Locate the cell with the specified text and output its [x, y] center coordinate. 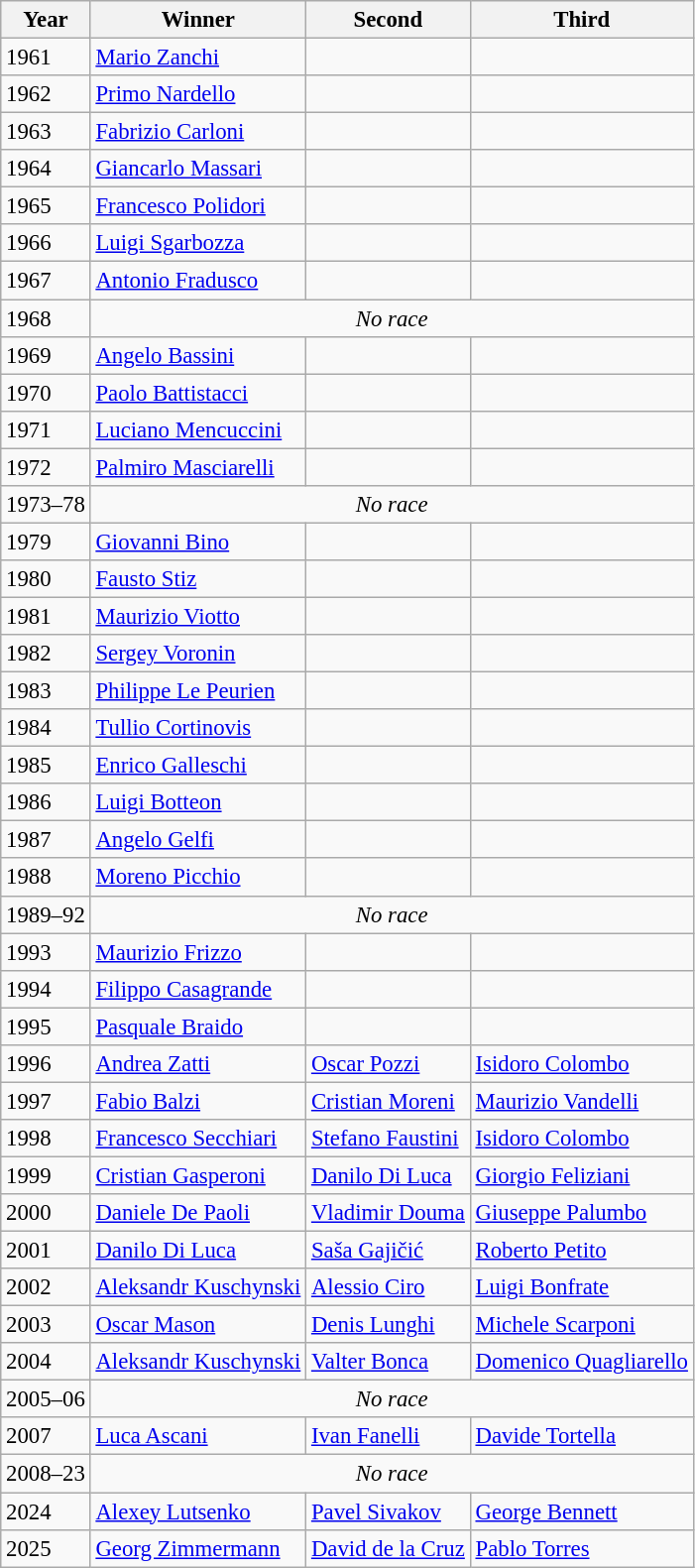
2007 [46, 1437]
1996 [46, 1064]
2005–06 [46, 1399]
1987 [46, 840]
Andrea Zatti [198, 1064]
2001 [46, 1251]
Pablo Torres [581, 1548]
2003 [46, 1325]
1961 [46, 58]
2004 [46, 1362]
Denis Lunghi [389, 1325]
1967 [46, 281]
Alessio Ciro [389, 1287]
1980 [46, 579]
Paolo Battistacci [198, 393]
Davide Tortella [581, 1437]
Filippo Casagrande [198, 989]
1997 [46, 1101]
1970 [46, 393]
Sergey Voronin [198, 654]
1983 [46, 691]
David de la Cruz [389, 1548]
Giancarlo Massari [198, 169]
1998 [46, 1139]
Michele Scarponi [581, 1325]
Enrico Galleschi [198, 766]
Pavel Sivakov [389, 1511]
1968 [46, 318]
Francesco Polidori [198, 206]
1984 [46, 728]
1999 [46, 1175]
2002 [46, 1287]
Fabrizio Carloni [198, 132]
1985 [46, 766]
Giovanni Bino [198, 542]
1971 [46, 429]
Philippe Le Peurien [198, 691]
Cristian Moreni [389, 1101]
Oscar Mason [198, 1325]
2000 [46, 1213]
Maurizio Viotto [198, 616]
Ivan Fanelli [389, 1437]
2008–23 [46, 1474]
Luciano Mencuccini [198, 429]
Giuseppe Palumbo [581, 1213]
1964 [46, 169]
1995 [46, 1026]
1989–92 [46, 914]
Domenico Quagliarello [581, 1362]
Francesco Secchiari [198, 1139]
George Bennett [581, 1511]
Palmiro Masciarelli [198, 467]
1962 [46, 94]
1965 [46, 206]
Winner [198, 20]
Luigi Sgarbozza [198, 243]
Alexey Lutsenko [198, 1511]
Saša Gajičić [389, 1251]
2025 [46, 1548]
2024 [46, 1511]
Angelo Bassini [198, 355]
1963 [46, 132]
Vladimir Douma [389, 1213]
1979 [46, 542]
Maurizio Frizzo [198, 952]
Georg Zimmermann [198, 1548]
Roberto Petito [581, 1251]
Moreno Picchio [198, 878]
Oscar Pozzi [389, 1064]
Valter Bonca [389, 1362]
1972 [46, 467]
Antonio Fradusco [198, 281]
Tullio Cortinovis [198, 728]
Third [581, 20]
Angelo Gelfi [198, 840]
1973–78 [46, 505]
Stefano Faustini [389, 1139]
Pasquale Braido [198, 1026]
Luigi Bonfrate [581, 1287]
1981 [46, 616]
Mario Zanchi [198, 58]
1982 [46, 654]
Primo Nardello [198, 94]
1994 [46, 989]
Year [46, 20]
1988 [46, 878]
1993 [46, 952]
Fausto Stiz [198, 579]
Maurizio Vandelli [581, 1101]
1966 [46, 243]
Second [389, 20]
Luigi Botteon [198, 802]
Fabio Balzi [198, 1101]
1986 [46, 802]
Luca Ascani [198, 1437]
Daniele De Paoli [198, 1213]
Giorgio Feliziani [581, 1175]
1969 [46, 355]
Cristian Gasperoni [198, 1175]
